Output the [x, y] coordinate of the center of the cell containing the given text.  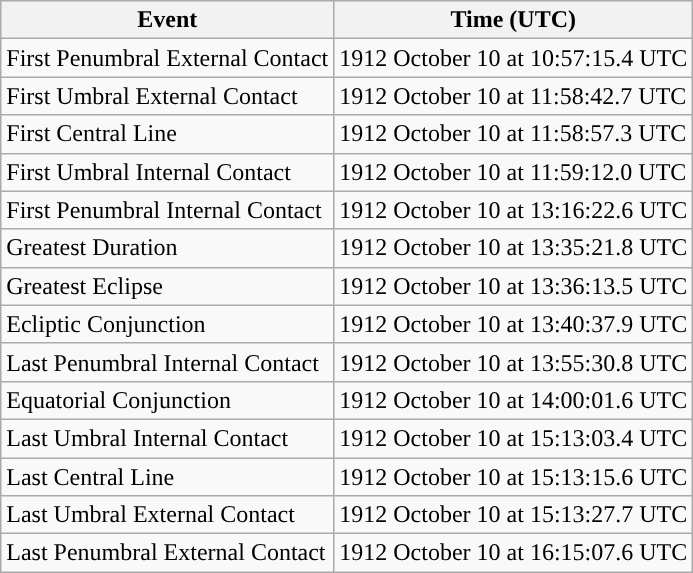
First Umbral Internal Contact [168, 172]
First Umbral External Contact [168, 96]
1912 October 10 at 16:15:07.6 UTC [514, 553]
1912 October 10 at 11:59:12.0 UTC [514, 172]
1912 October 10 at 10:57:15.4 UTC [514, 58]
Ecliptic Conjunction [168, 324]
Event [168, 20]
1912 October 10 at 13:16:22.6 UTC [514, 210]
1912 October 10 at 11:58:42.7 UTC [514, 96]
Time (UTC) [514, 20]
1912 October 10 at 11:58:57.3 UTC [514, 134]
1912 October 10 at 14:00:01.6 UTC [514, 400]
1912 October 10 at 15:13:03.4 UTC [514, 438]
Greatest Duration [168, 248]
1912 October 10 at 13:35:21.8 UTC [514, 248]
First Central Line [168, 134]
1912 October 10 at 13:55:30.8 UTC [514, 362]
1912 October 10 at 15:13:27.7 UTC [514, 515]
Last Penumbral Internal Contact [168, 362]
Last Umbral Internal Contact [168, 438]
Greatest Eclipse [168, 286]
1912 October 10 at 13:36:13.5 UTC [514, 286]
Last Central Line [168, 477]
Equatorial Conjunction [168, 400]
Last Penumbral External Contact [168, 553]
Last Umbral External Contact [168, 515]
1912 October 10 at 15:13:15.6 UTC [514, 477]
First Penumbral Internal Contact [168, 210]
1912 October 10 at 13:40:37.9 UTC [514, 324]
First Penumbral External Contact [168, 58]
